Return the (X, Y) coordinate for the center point of the cell that contains the specified text.  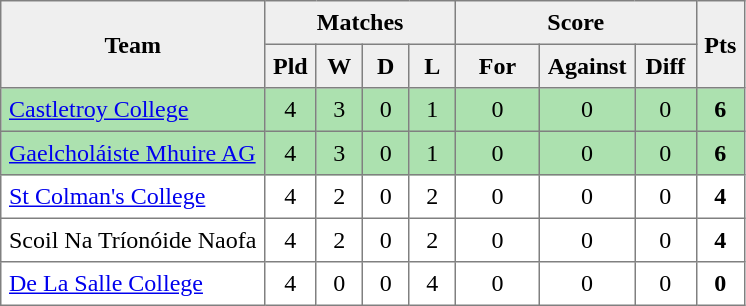
Pts (720, 44)
For (497, 66)
Scoil Na Tríonóide Naofa (133, 240)
Pld (290, 66)
Castletroy College (133, 110)
Diff (666, 66)
L (432, 66)
D (385, 66)
W (339, 66)
St Colman's College (133, 197)
Gaelcholáiste Mhuire AG (133, 153)
Against (586, 66)
Team (133, 44)
Score (576, 23)
De La Salle College (133, 284)
Matches (360, 23)
